Pinpoint the cell where the given text exists, returning its [x, y] midpoint coordinate. 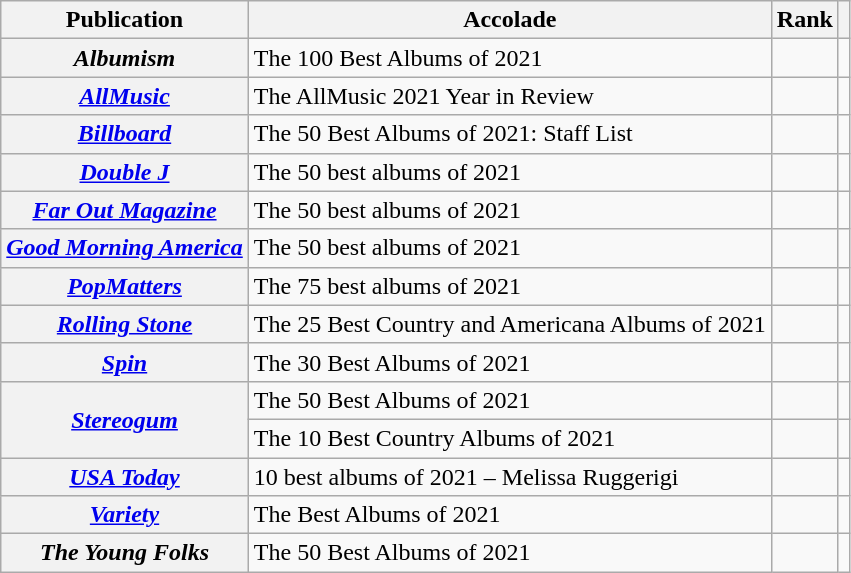
Rank [804, 20]
USA Today [125, 477]
Accolade [510, 20]
PopMatters [125, 286]
Spin [125, 362]
Billboard [125, 134]
Variety [125, 515]
Stereogum [125, 419]
Publication [125, 20]
Double J [125, 172]
The 75 best albums of 2021 [510, 286]
The 30 Best Albums of 2021 [510, 362]
Albumism [125, 58]
The 25 Best Country and Americana Albums of 2021 [510, 324]
The Young Folks [125, 553]
The AllMusic 2021 Year in Review [510, 96]
The Best Albums of 2021 [510, 515]
The 10 Best Country Albums of 2021 [510, 438]
Far Out Magazine [125, 210]
Good Morning America [125, 248]
Rolling Stone [125, 324]
The 100 Best Albums of 2021 [510, 58]
The 50 Best Albums of 2021: Staff List [510, 134]
AllMusic [125, 96]
10 best albums of 2021 – Melissa Ruggerigi [510, 477]
